Identify which cell holds the provided text, then report its (X, Y) central coordinate. 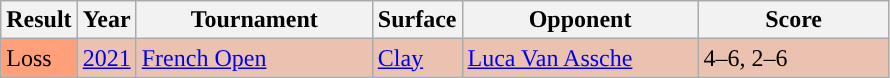
Loss (39, 58)
Luca Van Assche (580, 58)
French Open (254, 58)
Tournament (254, 20)
Result (39, 20)
Clay (417, 58)
Score (794, 20)
Surface (417, 20)
Year (106, 20)
2021 (106, 58)
4–6, 2–6 (794, 58)
Opponent (580, 20)
